Identify which cell holds the provided text, then report its [X, Y] central coordinate. 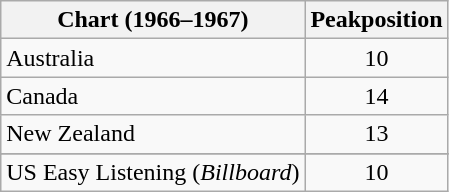
US Easy Listening (Billboard) [153, 172]
14 [376, 96]
New Zealand [153, 134]
Canada [153, 96]
Peakposition [376, 20]
Chart (1966–1967) [153, 20]
13 [376, 134]
Australia [153, 58]
